For the text-containing cell, return its midpoint in [X, Y] coordinate format. 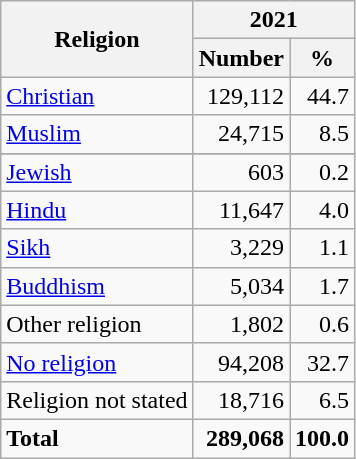
Other religion [97, 324]
3,229 [241, 248]
0.2 [322, 172]
603 [241, 172]
No religion [97, 362]
18,716 [241, 400]
Sikh [97, 248]
8.5 [322, 134]
Buddhism [97, 286]
1,802 [241, 324]
0.6 [322, 324]
Christian [97, 96]
289,068 [241, 438]
Jewish [97, 172]
Number [241, 58]
Hindu [97, 210]
4.0 [322, 210]
Muslim [97, 134]
6.5 [322, 400]
94,208 [241, 362]
5,034 [241, 286]
11,647 [241, 210]
44.7 [322, 96]
Total [97, 438]
129,112 [241, 96]
Religion [97, 39]
1.1 [322, 248]
Religion not stated [97, 400]
100.0 [322, 438]
32.7 [322, 362]
2021 [274, 20]
24,715 [241, 134]
% [322, 58]
1.7 [322, 286]
